Capture the cell that displays the provided text and extract its (X, Y) central coordinate. 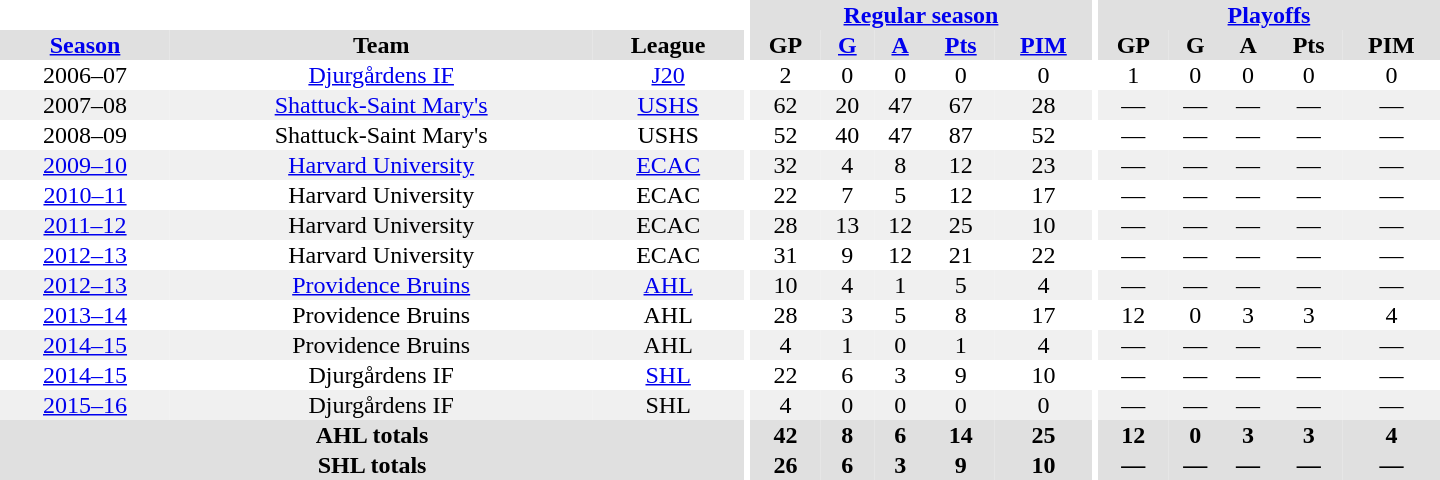
2009–10 (85, 165)
87 (961, 135)
2011–12 (85, 225)
2006–07 (85, 75)
32 (786, 165)
Playoffs (1269, 15)
23 (1044, 165)
Season (85, 45)
20 (848, 105)
14 (961, 435)
40 (848, 135)
42 (786, 435)
7 (848, 195)
2010–11 (85, 195)
2013–14 (85, 315)
21 (961, 255)
2008–09 (85, 135)
31 (786, 255)
67 (961, 105)
2 (786, 75)
2015–16 (85, 405)
26 (786, 465)
J20 (668, 75)
Regular season (921, 15)
13 (848, 225)
AHL totals (372, 435)
Team (381, 45)
SHL totals (372, 465)
2007–08 (85, 105)
62 (786, 105)
League (668, 45)
